Search for the cell housing the specified text and yield its [x, y] center coordinate. 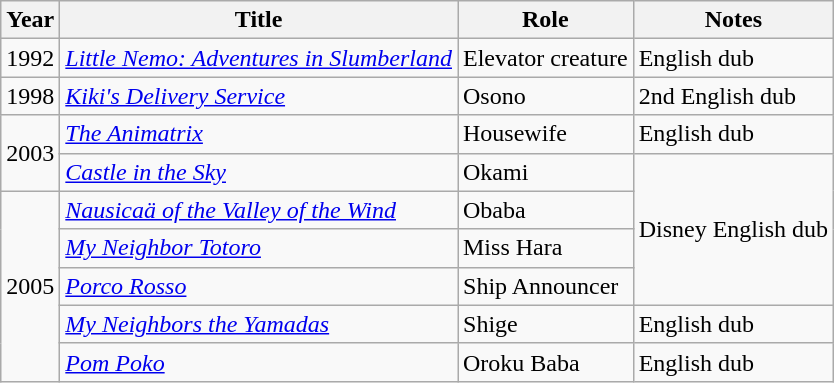
2005 [30, 286]
Kiki's Delivery Service [259, 96]
My Neighbor Totoro [259, 248]
2nd English dub [733, 96]
Elevator creature [546, 58]
1992 [30, 58]
Housewife [546, 134]
Year [30, 20]
Shige [546, 324]
Role [546, 20]
Osono [546, 96]
Pom Poko [259, 362]
Nausicaä of the Valley of the Wind [259, 210]
Porco Rosso [259, 286]
Little Nemo: Adventures in Slumberland [259, 58]
1998 [30, 96]
Ship Announcer [546, 286]
Oroku Baba [546, 362]
2003 [30, 153]
The Animatrix [259, 134]
Title [259, 20]
My Neighbors the Yamadas [259, 324]
Obaba [546, 210]
Disney English dub [733, 229]
Notes [733, 20]
Okami [546, 172]
Castle in the Sky [259, 172]
Miss Hara [546, 248]
